Return (X, Y) of the center of cell containing provided text 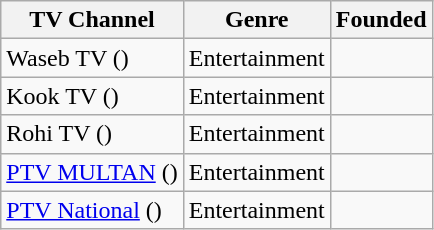
Kook TV () (92, 96)
PTV National () (92, 210)
PTV MULTAN () (92, 172)
Genre (256, 20)
Waseb TV () (92, 58)
TV Channel (92, 20)
Founded (381, 20)
Rohi TV () (92, 134)
